Capture the cell that displays the provided text and extract its (x, y) central coordinate. 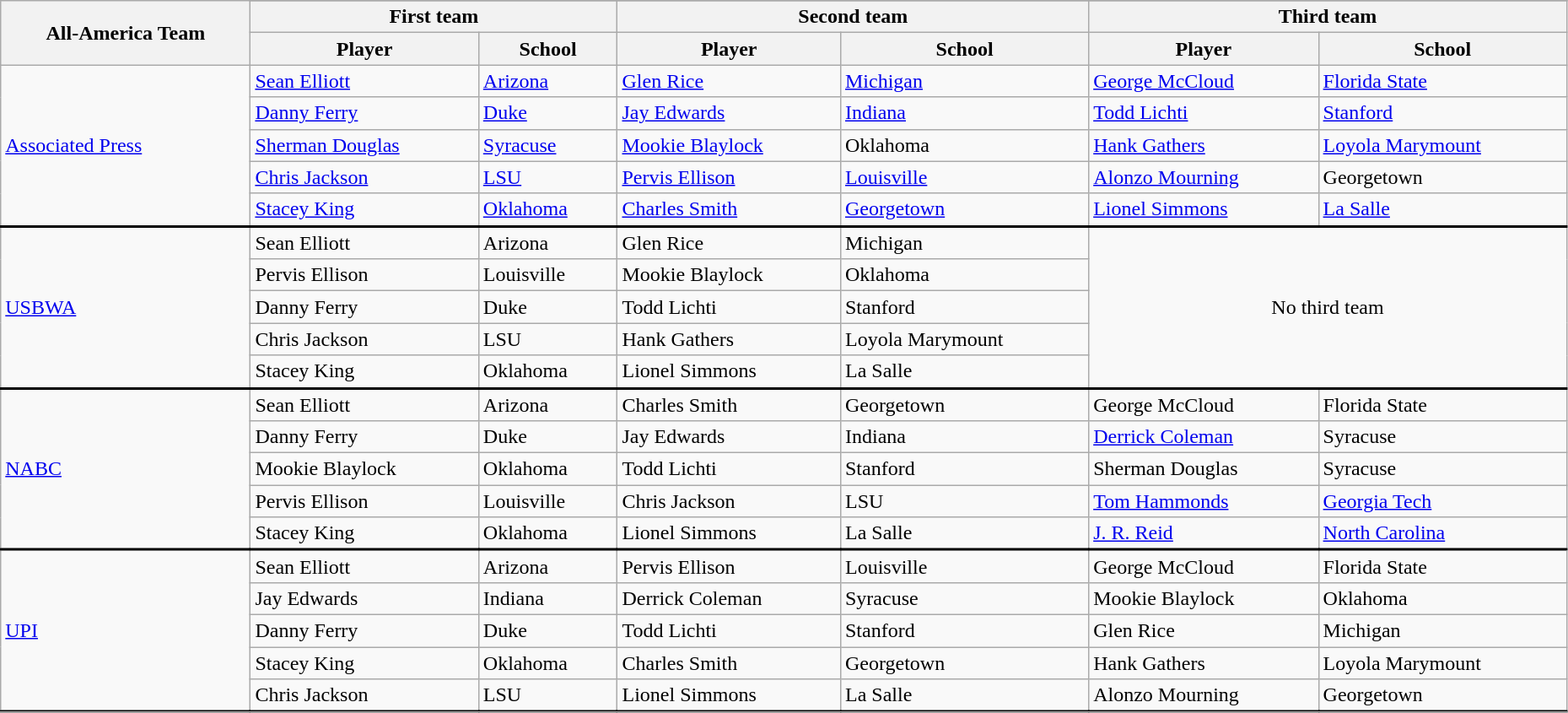
First team (434, 17)
Associated Press (126, 145)
All-America Team (126, 33)
Second team (854, 17)
No third team (1328, 307)
Third team (1328, 17)
USBWA (126, 307)
Tom Hammonds (1204, 501)
North Carolina (1442, 533)
UPI (126, 631)
Georgia Tech (1442, 501)
NABC (126, 469)
J. R. Reid (1204, 533)
